For the text-containing cell, return its midpoint in (X, Y) coordinate format. 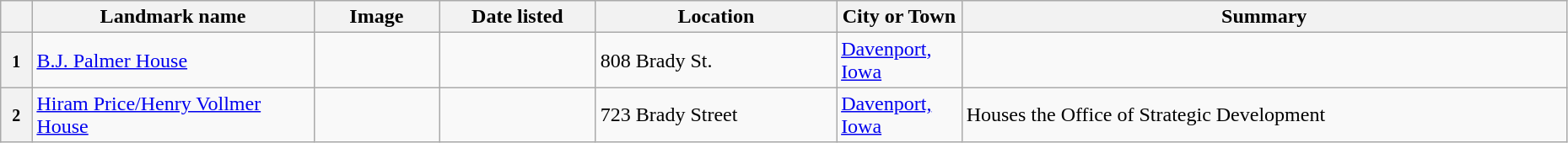
Houses the Office of Strategic Development (1264, 114)
808 Brady St. (715, 61)
B.J. Palmer House (173, 61)
Hiram Price/Henry Vollmer House (173, 114)
City or Town (899, 17)
Location (715, 17)
Landmark name (173, 17)
723 Brady Street (715, 114)
Image (376, 17)
Summary (1264, 17)
1 (17, 61)
2 (17, 114)
Date listed (518, 17)
